From the cell containing the given text, extract its center point as [x, y] coordinate. 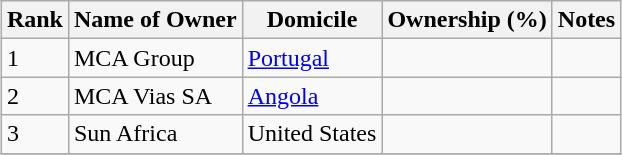
1 [34, 58]
2 [34, 96]
Sun Africa [155, 134]
Domicile [312, 20]
MCA Vias SA [155, 96]
3 [34, 134]
Rank [34, 20]
United States [312, 134]
Portugal [312, 58]
Ownership (%) [467, 20]
Name of Owner [155, 20]
Angola [312, 96]
MCA Group [155, 58]
Notes [586, 20]
